Pinpoint the cell where the given text exists, returning its [x, y] midpoint coordinate. 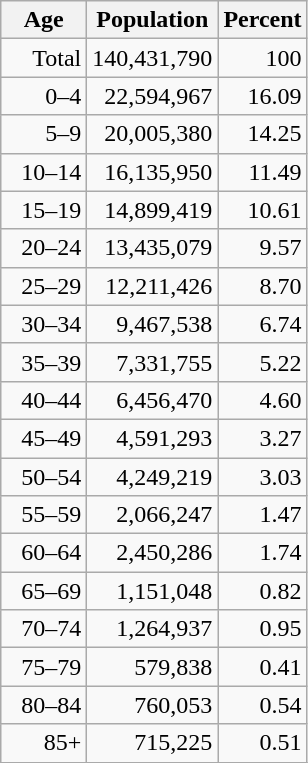
3.03 [262, 477]
14,899,419 [152, 210]
100 [262, 58]
5–9 [44, 134]
50–54 [44, 477]
60–64 [44, 553]
9,467,538 [152, 324]
85+ [44, 743]
0.82 [262, 591]
80–84 [44, 705]
5.22 [262, 362]
70–74 [44, 629]
1,151,048 [152, 591]
9.57 [262, 248]
0.41 [262, 667]
6.74 [262, 324]
2,066,247 [152, 515]
Total [44, 58]
25–29 [44, 286]
20–24 [44, 248]
Population [152, 20]
4,249,219 [152, 477]
4.60 [262, 400]
12,211,426 [152, 286]
6,456,470 [152, 400]
30–34 [44, 324]
7,331,755 [152, 362]
10.61 [262, 210]
0.51 [262, 743]
1,264,937 [152, 629]
55–59 [44, 515]
0–4 [44, 96]
11.49 [262, 172]
715,225 [152, 743]
13,435,079 [152, 248]
20,005,380 [152, 134]
45–49 [44, 438]
15–19 [44, 210]
140,431,790 [152, 58]
579,838 [152, 667]
1.47 [262, 515]
40–44 [44, 400]
65–69 [44, 591]
Percent [262, 20]
35–39 [44, 362]
760,053 [152, 705]
0.54 [262, 705]
4,591,293 [152, 438]
0.95 [262, 629]
2,450,286 [152, 553]
16,135,950 [152, 172]
10–14 [44, 172]
1.74 [262, 553]
3.27 [262, 438]
8.70 [262, 286]
22,594,967 [152, 96]
16.09 [262, 96]
Age [44, 20]
75–79 [44, 667]
14.25 [262, 134]
